Detect which cell encompasses the target text, then output its [X, Y] center coordinate. 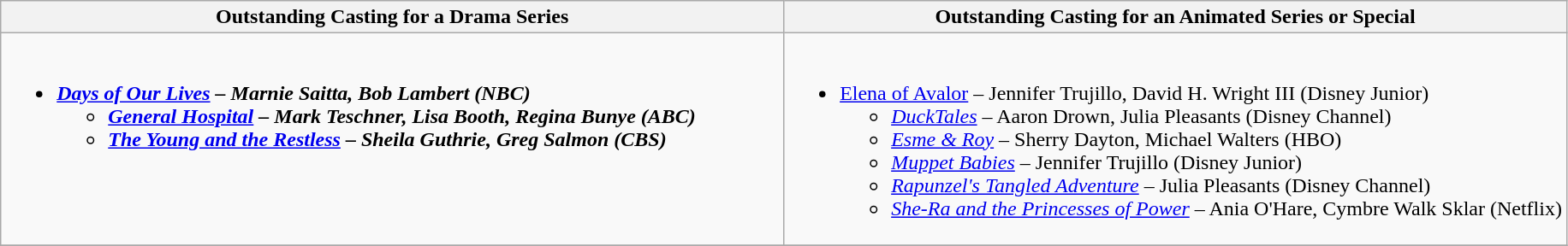
Outstanding Casting for an Animated Series or Special [1176, 17]
Outstanding Casting for a Drama Series [392, 17]
